Provide the [x, y] coordinate of the cell's center where the given text is located.  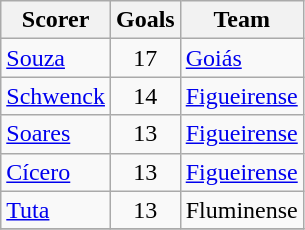
Soares [56, 134]
Goiás [242, 58]
Souza [56, 58]
Team [242, 20]
Goals [145, 20]
Scorer [56, 20]
Cícero [56, 172]
Tuta [56, 210]
Schwenck [56, 96]
Fluminense [242, 210]
17 [145, 58]
14 [145, 96]
